Identify which cell holds the provided text, then report its (X, Y) central coordinate. 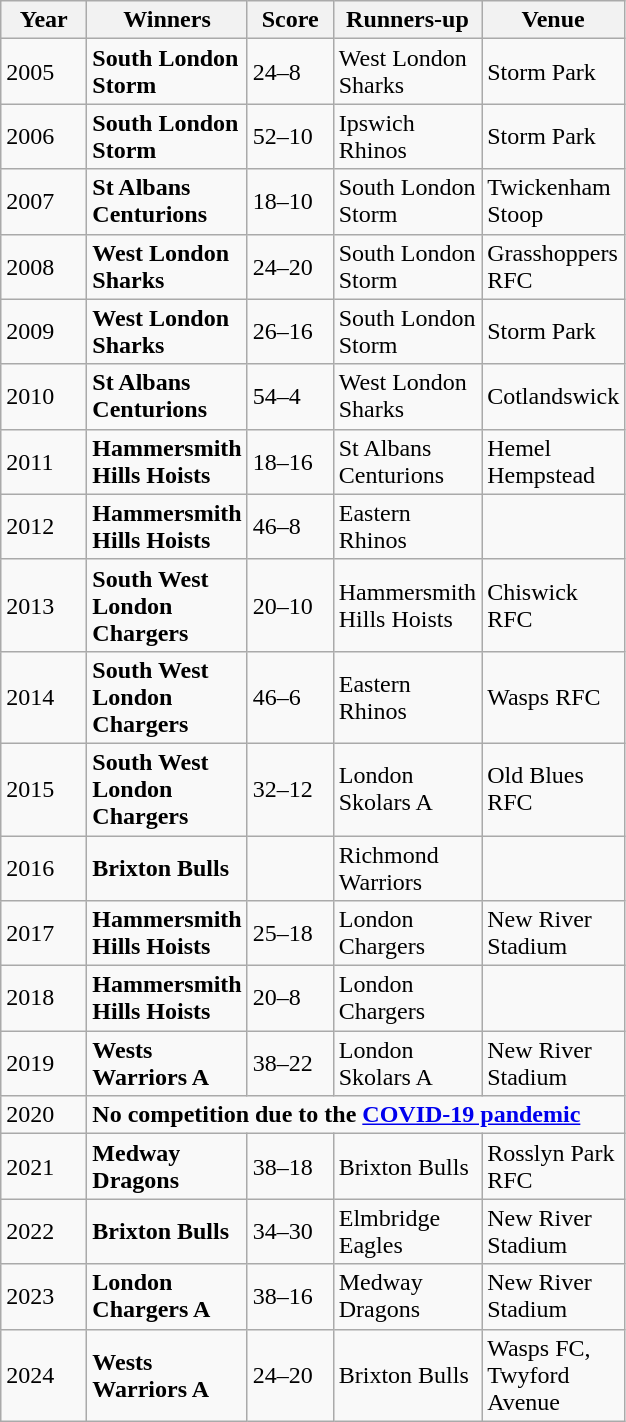
2012 (44, 526)
2011 (44, 462)
No competition due to the COVID-19 pandemic (356, 1115)
54–4 (290, 396)
2015 (44, 789)
Wasps FC, Twyford Avenue (554, 1375)
38–22 (290, 1064)
Ipswich Rhinos (407, 136)
38–18 (290, 1166)
2022 (44, 1232)
2017 (44, 934)
Score (290, 20)
20–8 (290, 998)
46–6 (290, 697)
Winners (167, 20)
Hemel Hempstead (554, 462)
46–8 (290, 526)
Rosslyn Park RFC (554, 1166)
2020 (44, 1115)
24–8 (290, 72)
34–30 (290, 1232)
2024 (44, 1375)
Venue (554, 20)
Year (44, 20)
Elmbridge Eagles (407, 1232)
2023 (44, 1296)
Grasshoppers RFC (554, 266)
Wasps RFC (554, 697)
25–18 (290, 934)
2007 (44, 202)
Runners-up (407, 20)
Old Blues RFC (554, 789)
2009 (44, 332)
Twickenham Stoop (554, 202)
2005 (44, 72)
Chiswick RFC (554, 605)
32–12 (290, 789)
18–16 (290, 462)
2019 (44, 1064)
2006 (44, 136)
52–10 (290, 136)
Richmond Warriors (407, 868)
Cotlandswick (554, 396)
20–10 (290, 605)
26–16 (290, 332)
2018 (44, 998)
2008 (44, 266)
London Chargers A (167, 1296)
2010 (44, 396)
2016 (44, 868)
2014 (44, 697)
18–10 (290, 202)
2013 (44, 605)
38–16 (290, 1296)
2021 (44, 1166)
